Detect which cell encompasses the target text, then output its [x, y] center coordinate. 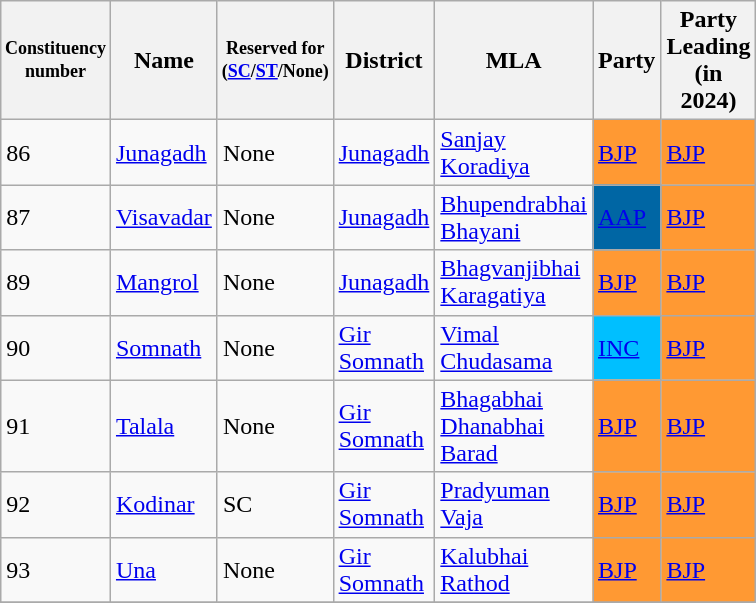
SC [275, 504]
90 [56, 348]
Bhupendrabhai Bhayani [514, 218]
Somnath [164, 348]
Constituency number [56, 60]
INC [626, 348]
Visavadar [164, 218]
Kodinar [164, 504]
Reserved for (SC/ST/None) [275, 60]
Name [164, 60]
87 [56, 218]
Party Leading(in 2024) [708, 60]
Pradyuman Vaja [514, 504]
Party [626, 60]
86 [56, 152]
AAP [626, 218]
MLA [514, 60]
Bhagabhai Dhanabhai Barad [514, 426]
92 [56, 504]
Bhagvanjibhai Karagatiya [514, 282]
Vimal Chudasama [514, 348]
Talala [164, 426]
Mangrol [164, 282]
Kalubhai Rathod [514, 570]
Una [164, 570]
91 [56, 426]
93 [56, 570]
District [384, 60]
89 [56, 282]
Sanjay Koradiya [514, 152]
